Extract the (X, Y) coordinate from the center of the cell holding the provided text.  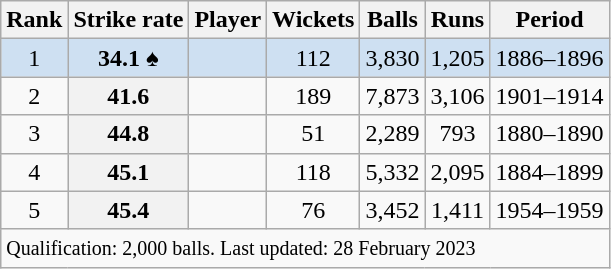
1880–1890 (550, 134)
1886–1896 (550, 58)
Runs (458, 20)
4 (34, 172)
Period (550, 20)
45.4 (128, 210)
7,873 (392, 96)
Strike rate (128, 20)
Balls (392, 20)
1901–1914 (550, 96)
793 (458, 134)
34.1 ♠ (128, 58)
2,095 (458, 172)
76 (314, 210)
118 (314, 172)
2 (34, 96)
5 (34, 210)
1,411 (458, 210)
3,106 (458, 96)
44.8 (128, 134)
Rank (34, 20)
1 (34, 58)
Qualification: 2,000 balls. Last updated: 28 February 2023 (305, 248)
1,205 (458, 58)
5,332 (392, 172)
3,830 (392, 58)
51 (314, 134)
1954–1959 (550, 210)
Wickets (314, 20)
45.1 (128, 172)
41.6 (128, 96)
3,452 (392, 210)
112 (314, 58)
Player (228, 20)
3 (34, 134)
189 (314, 96)
1884–1899 (550, 172)
2,289 (392, 134)
